Search for the cell housing the specified text and yield its (x, y) center coordinate. 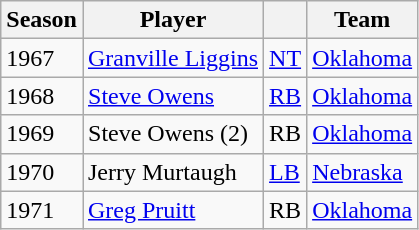
Nebraska (362, 172)
NT (286, 58)
Season (42, 20)
Steve Owens (172, 96)
Greg Pruitt (172, 210)
1968 (42, 96)
1969 (42, 134)
Team (362, 20)
LB (286, 172)
1967 (42, 58)
1970 (42, 172)
Steve Owens (2) (172, 134)
Jerry Murtaugh (172, 172)
Granville Liggins (172, 58)
Player (172, 20)
1971 (42, 210)
